Return [x, y] of the center of cell containing provided text 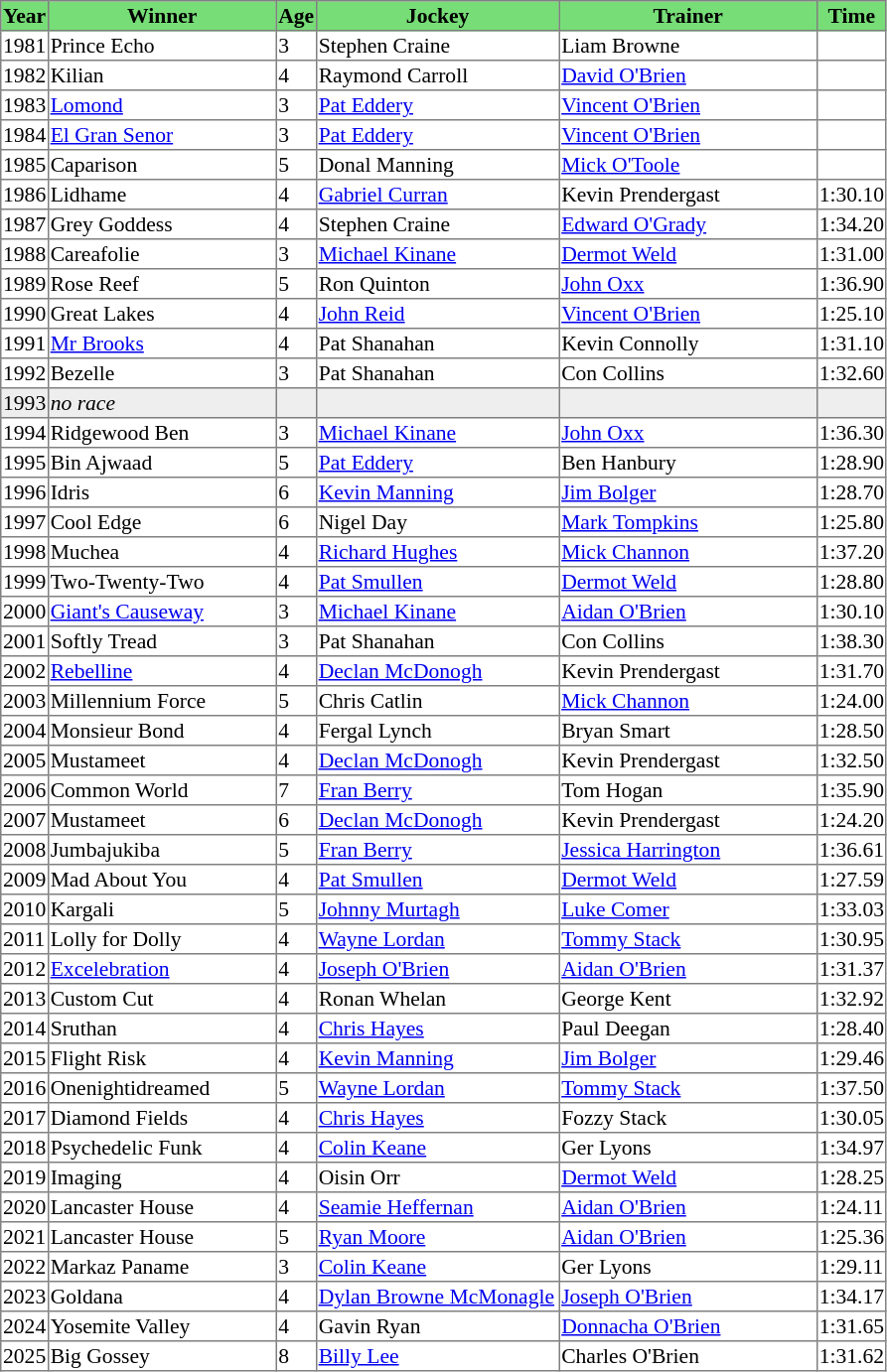
Chris Catlin [437, 701]
Muchea [162, 552]
2007 [25, 820]
1989 [25, 284]
1990 [25, 314]
Year [25, 16]
1984 [25, 135]
1998 [25, 552]
Gavin Ryan [437, 1326]
Seamie Heffernan [437, 1207]
1:31.00 [851, 254]
Yosemite Valley [162, 1326]
Bezelle [162, 373]
Kilian [162, 75]
1:36.61 [851, 850]
8 [296, 1356]
2010 [25, 909]
1993 [25, 403]
Big Gossey [162, 1356]
1:28.50 [851, 731]
Custom Cut [162, 999]
2018 [25, 1148]
Luke Comer [688, 909]
2019 [25, 1177]
1:24.11 [851, 1207]
Mad About You [162, 880]
1991 [25, 343]
Billy Lee [437, 1356]
1:28.70 [851, 492]
Paul Deegan [688, 1029]
1:31.70 [851, 671]
1999 [25, 582]
2013 [25, 999]
Donnacha O'Brien [688, 1326]
Ron Quinton [437, 284]
2014 [25, 1029]
Tom Hogan [688, 790]
2004 [25, 731]
Flight Risk [162, 1058]
2017 [25, 1118]
Age [296, 16]
1997 [25, 522]
Lolly for Dolly [162, 939]
David O'Brien [688, 75]
1992 [25, 373]
Mick O'Toole [688, 165]
Ryan Moore [437, 1237]
Grey Goddess [162, 224]
Charles O'Brien [688, 1356]
1:31.10 [851, 343]
1:25.80 [851, 522]
2003 [25, 701]
2020 [25, 1207]
1:31.37 [851, 969]
Liam Browne [688, 46]
Bryan Smart [688, 731]
1:25.10 [851, 314]
2025 [25, 1356]
1:30.05 [851, 1118]
1:34.97 [851, 1148]
John Reid [437, 314]
El Gran Senor [162, 135]
1:34.20 [851, 224]
Trainer [688, 16]
Kargali [162, 909]
Ridgewood Ben [162, 433]
1985 [25, 165]
Idris [162, 492]
Dylan Browne McMonagle [437, 1297]
2023 [25, 1297]
1982 [25, 75]
Bin Ajwaad [162, 463]
2024 [25, 1326]
1:28.40 [851, 1029]
1996 [25, 492]
7 [296, 790]
1:36.90 [851, 284]
1:36.30 [851, 433]
1:37.50 [851, 1088]
1:24.20 [851, 820]
Mr Brooks [162, 343]
Careafolie [162, 254]
Time [851, 16]
1:31.65 [851, 1326]
1994 [25, 433]
Richard Hughes [437, 552]
Nigel Day [437, 522]
Rose Reef [162, 284]
1:32.50 [851, 760]
1:29.11 [851, 1267]
1:28.90 [851, 463]
1995 [25, 463]
2021 [25, 1237]
1987 [25, 224]
2002 [25, 671]
Lidhame [162, 195]
Jockey [437, 16]
Goldana [162, 1297]
Psychedelic Funk [162, 1148]
Ben Hanbury [688, 463]
Prince Echo [162, 46]
Millennium Force [162, 701]
1:27.59 [851, 880]
2005 [25, 760]
Edward O'Grady [688, 224]
Excelebration [162, 969]
Cool Edge [162, 522]
Giant's Causeway [162, 612]
Onenightidreamed [162, 1088]
no race [162, 403]
2011 [25, 939]
1:31.62 [851, 1356]
2012 [25, 969]
Sruthan [162, 1029]
Softly Tread [162, 641]
2022 [25, 1267]
2000 [25, 612]
George Kent [688, 999]
Jumbajukiba [162, 850]
Jessica Harrington [688, 850]
1:25.36 [851, 1237]
2008 [25, 850]
1:28.25 [851, 1177]
1:28.80 [851, 582]
1:38.30 [851, 641]
1:32.92 [851, 999]
Winner [162, 16]
1983 [25, 105]
Markaz Paname [162, 1267]
2015 [25, 1058]
1:37.20 [851, 552]
2009 [25, 880]
1981 [25, 46]
Two-Twenty-Two [162, 582]
Oisin Orr [437, 1177]
Donal Manning [437, 165]
1:29.46 [851, 1058]
1:34.17 [851, 1297]
2016 [25, 1088]
1:24.00 [851, 701]
Fergal Lynch [437, 731]
1:32.60 [851, 373]
Mark Tompkins [688, 522]
Gabriel Curran [437, 195]
Great Lakes [162, 314]
1:35.90 [851, 790]
Johnny Murtagh [437, 909]
Ronan Whelan [437, 999]
1:30.95 [851, 939]
Rebelline [162, 671]
Raymond Carroll [437, 75]
Caparison [162, 165]
Monsieur Bond [162, 731]
Diamond Fields [162, 1118]
Lomond [162, 105]
Imaging [162, 1177]
2001 [25, 641]
1986 [25, 195]
Common World [162, 790]
Fozzy Stack [688, 1118]
1:33.03 [851, 909]
Kevin Connolly [688, 343]
1988 [25, 254]
2006 [25, 790]
